Detect which cell encompasses the target text, then output its (X, Y) center coordinate. 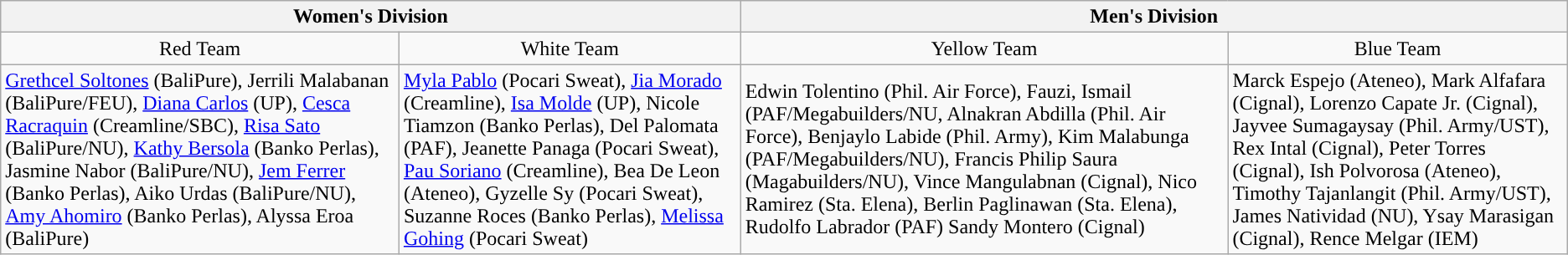
Red Team (200, 48)
Blue Team (1397, 48)
Women's Division (370, 17)
White Team (570, 48)
Yellow Team (984, 48)
Men's Division (1154, 17)
